For the text-containing cell, return its midpoint in (x, y) coordinate format. 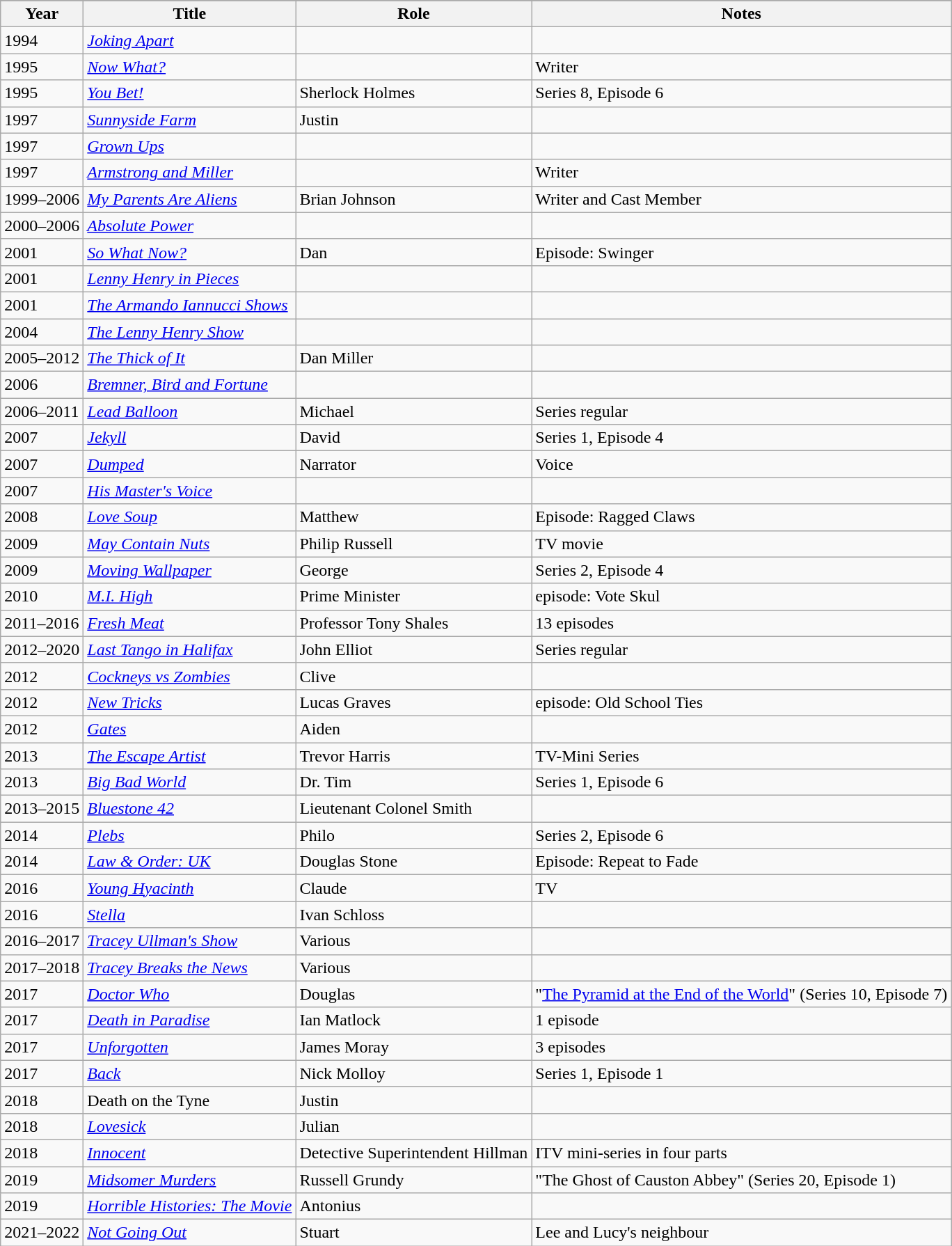
TV movie (742, 544)
2008 (42, 517)
Jekyll (189, 438)
1 episode (742, 1020)
13 episodes (742, 623)
Innocent (189, 1153)
Series 1, Episode 6 (742, 782)
Brian Johnson (413, 199)
2005–2012 (42, 358)
Professor Tony Shales (413, 623)
Notes (742, 14)
Stuart (413, 1233)
Cockneys vs Zombies (189, 676)
Julian (413, 1126)
Tracey Breaks the News (189, 968)
Lenny Henry in Pieces (189, 278)
Back (189, 1073)
Matthew (413, 517)
Philip Russell (413, 544)
David (413, 438)
Big Bad World (189, 782)
"The Pyramid at the End of the World" (Series 10, Episode 7) (742, 994)
3 episodes (742, 1047)
Ivan Schloss (413, 915)
Joking Apart (189, 40)
1994 (42, 40)
Lieutenant Colonel Smith (413, 809)
Lucas Graves (413, 702)
TV-Mini Series (742, 755)
2004 (42, 332)
Series 2, Episode 4 (742, 570)
The Escape Artist (189, 755)
Claude (413, 888)
Voice (742, 464)
You Bet! (189, 93)
Trevor Harris (413, 755)
2016–2017 (42, 941)
episode: Old School Ties (742, 702)
Sherlock Holmes (413, 93)
Unforgotten (189, 1047)
Series 2, Episode 6 (742, 835)
So What Now? (189, 252)
Episode: Swinger (742, 252)
Absolute Power (189, 226)
Death on the Tyne (189, 1100)
Lovesick (189, 1126)
Michael (413, 411)
2013–2015 (42, 809)
Episode: Repeat to Fade (742, 862)
2021–2022 (42, 1233)
ITV mini-series in four parts (742, 1153)
Lead Balloon (189, 411)
Title (189, 14)
Dan (413, 252)
Series 8, Episode 6 (742, 93)
Dan Miller (413, 358)
Fresh Meat (189, 623)
Midsomer Murders (189, 1180)
Death in Paradise (189, 1020)
The Thick of It (189, 358)
Series 1, Episode 1 (742, 1073)
His Master's Voice (189, 491)
Series 1, Episode 4 (742, 438)
2012–2020 (42, 649)
Moving Wallpaper (189, 570)
Tracey Ullman's Show (189, 941)
Grown Ups (189, 146)
2006 (42, 385)
"The Ghost of Causton Abbey" (Series 20, Episode 1) (742, 1180)
Prime Minister (413, 597)
Gates (189, 729)
Russell Grundy (413, 1180)
Sunnyside Farm (189, 120)
Nick Molloy (413, 1073)
Aiden (413, 729)
Dumped (189, 464)
Philo (413, 835)
George (413, 570)
Antonius (413, 1206)
2010 (42, 597)
Year (42, 14)
Doctor Who (189, 994)
The Lenny Henry Show (189, 332)
Young Hyacinth (189, 888)
Narrator (413, 464)
John Elliot (413, 649)
James Moray (413, 1047)
1999–2006 (42, 199)
Douglas (413, 994)
episode: Vote Skul (742, 597)
Last Tango in Halifax (189, 649)
Douglas Stone (413, 862)
The Armando Iannucci Shows (189, 305)
Clive (413, 676)
My Parents Are Aliens (189, 199)
Armstrong and Miller (189, 173)
Detective Superintendent Hillman (413, 1153)
Law & Order: UK (189, 862)
Ian Matlock (413, 1020)
Love Soup (189, 517)
2011–2016 (42, 623)
2000–2006 (42, 226)
Plebs (189, 835)
Horrible Histories: The Movie (189, 1206)
Dr. Tim (413, 782)
TV (742, 888)
Bluestone 42 (189, 809)
2017–2018 (42, 968)
Bremner, Bird and Fortune (189, 385)
Writer and Cast Member (742, 199)
Now What? (189, 67)
M.I. High (189, 597)
New Tricks (189, 702)
Lee and Lucy's neighbour (742, 1233)
Role (413, 14)
Stella (189, 915)
May Contain Nuts (189, 544)
Not Going Out (189, 1233)
Episode: Ragged Claws (742, 517)
2006–2011 (42, 411)
